Pinpoint the cell where the given text exists, returning its [X, Y] midpoint coordinate. 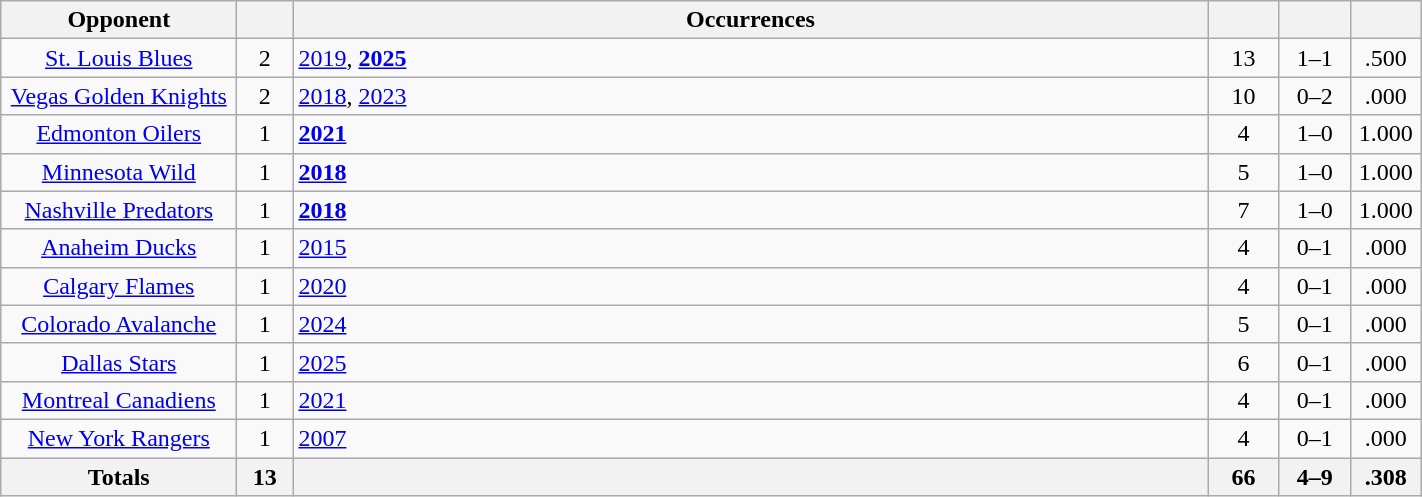
Nashville Predators [119, 210]
New York Rangers [119, 438]
66 [1244, 477]
6 [1244, 362]
2019, 2025 [750, 58]
7 [1244, 210]
4–9 [1314, 477]
St. Louis Blues [119, 58]
2024 [750, 324]
2018, 2023 [750, 96]
Minnesota Wild [119, 172]
Anaheim Ducks [119, 248]
2007 [750, 438]
Colorado Avalanche [119, 324]
Totals [119, 477]
2020 [750, 286]
Opponent [119, 20]
.500 [1386, 58]
2025 [750, 362]
10 [1244, 96]
0–2 [1314, 96]
Calgary Flames [119, 286]
2015 [750, 248]
Occurrences [750, 20]
Edmonton Oilers [119, 134]
1–1 [1314, 58]
Vegas Golden Knights [119, 96]
.308 [1386, 477]
Montreal Canadiens [119, 400]
Dallas Stars [119, 362]
